For the text-containing cell, return its midpoint in (x, y) coordinate format. 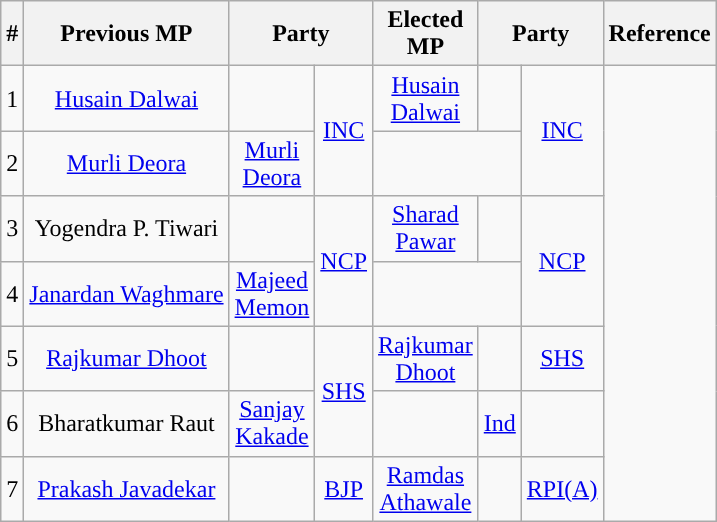
Sanjay Kakade (272, 424)
6 (12, 424)
Reference (660, 34)
Ramdas Athawale (426, 488)
Sharad Pawar (426, 228)
3 (12, 228)
Majeed Memon (272, 294)
Previous MP (126, 34)
Janardan Waghmare (126, 294)
Prakash Javadekar (126, 488)
Ind (500, 424)
1 (12, 98)
Yogendra P. Tiwari (126, 228)
Elected MP (426, 34)
7 (12, 488)
2 (12, 164)
5 (12, 358)
4 (12, 294)
BJP (344, 488)
# (12, 34)
RPI(A) (562, 488)
Bharatkumar Raut (126, 424)
